Identify which cell holds the provided text, then report its (X, Y) central coordinate. 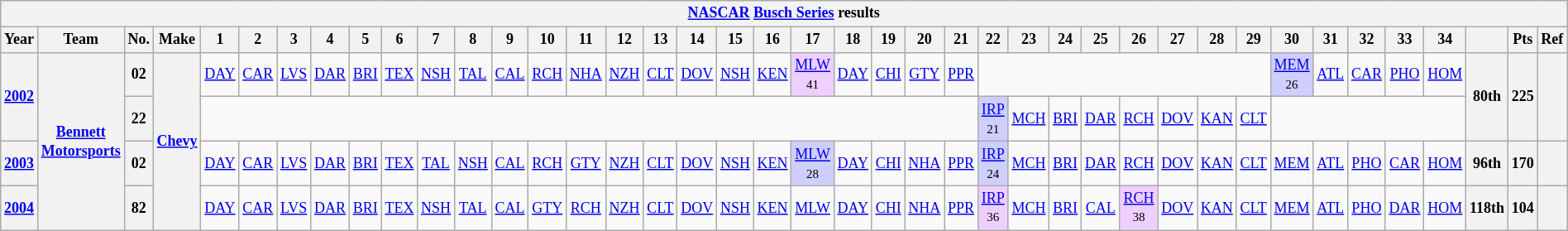
104 (1523, 208)
3 (294, 40)
23 (1029, 40)
IRP24 (992, 163)
10 (547, 40)
17 (812, 40)
24 (1065, 40)
14 (697, 40)
2004 (20, 208)
Team (81, 40)
34 (1446, 40)
28 (1217, 40)
6 (399, 40)
29 (1254, 40)
21 (961, 40)
18 (853, 40)
25 (1100, 40)
7 (437, 40)
Pts (1523, 40)
13 (660, 40)
Year (20, 40)
96th (1487, 163)
IRP36 (992, 208)
MEM26 (1292, 75)
Make (177, 40)
1 (220, 40)
2003 (20, 163)
26 (1139, 40)
8 (473, 40)
27 (1178, 40)
20 (925, 40)
NASCAR Busch Series results (784, 13)
12 (624, 40)
118th (1487, 208)
30 (1292, 40)
5 (366, 40)
2002 (20, 96)
IRP21 (992, 119)
225 (1523, 96)
82 (139, 208)
No. (139, 40)
RCH38 (1139, 208)
16 (772, 40)
11 (586, 40)
19 (888, 40)
MLW28 (812, 163)
31 (1331, 40)
Chevy (177, 141)
Ref (1552, 40)
32 (1367, 40)
170 (1523, 163)
33 (1404, 40)
15 (736, 40)
80th (1487, 96)
9 (509, 40)
2 (258, 40)
Bennett Motorsports (81, 141)
4 (331, 40)
MLW41 (812, 75)
MLW (812, 208)
